Provide the (X, Y) coordinate of the cell's center where the given text is located.  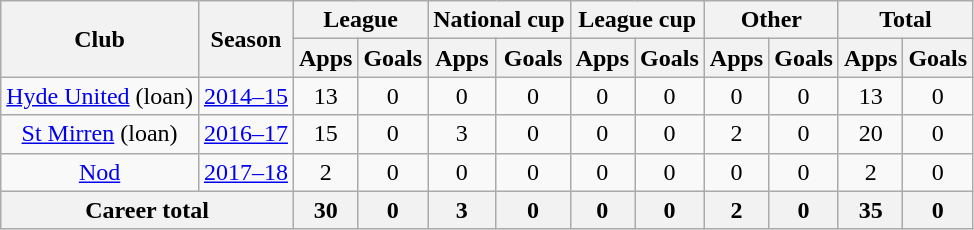
Nod (100, 172)
League cup (637, 20)
Total (905, 20)
30 (325, 210)
2016–17 (246, 134)
2014–15 (246, 96)
35 (870, 210)
Other (771, 20)
Club (100, 39)
2017–18 (246, 172)
20 (870, 134)
15 (325, 134)
National cup (499, 20)
Season (246, 39)
St Mirren (loan) (100, 134)
League (360, 20)
Career total (148, 210)
Hyde United (loan) (100, 96)
